From the cell containing the given text, extract its center point as [x, y] coordinate. 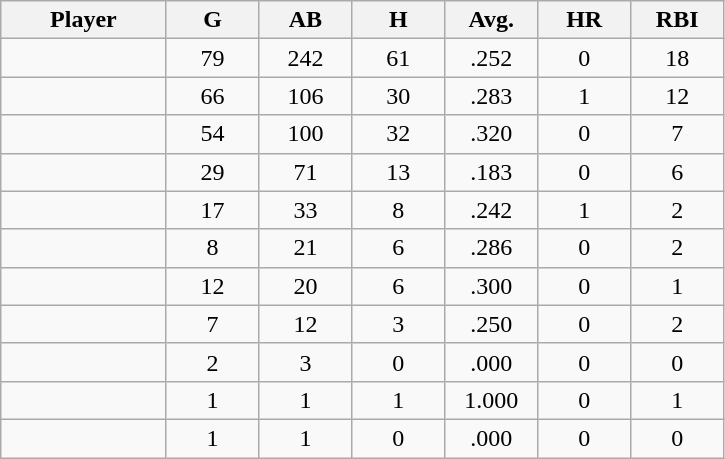
54 [212, 134]
100 [306, 134]
61 [398, 58]
.300 [492, 286]
.183 [492, 172]
AB [306, 20]
66 [212, 96]
71 [306, 172]
17 [212, 210]
G [212, 20]
H [398, 20]
1.000 [492, 400]
.242 [492, 210]
Avg. [492, 20]
RBI [678, 20]
30 [398, 96]
.320 [492, 134]
HR [584, 20]
.252 [492, 58]
32 [398, 134]
.250 [492, 324]
.286 [492, 248]
242 [306, 58]
20 [306, 286]
18 [678, 58]
29 [212, 172]
13 [398, 172]
.283 [492, 96]
79 [212, 58]
33 [306, 210]
Player [84, 20]
106 [306, 96]
21 [306, 248]
